Identify which cell holds the provided text, then report its (x, y) central coordinate. 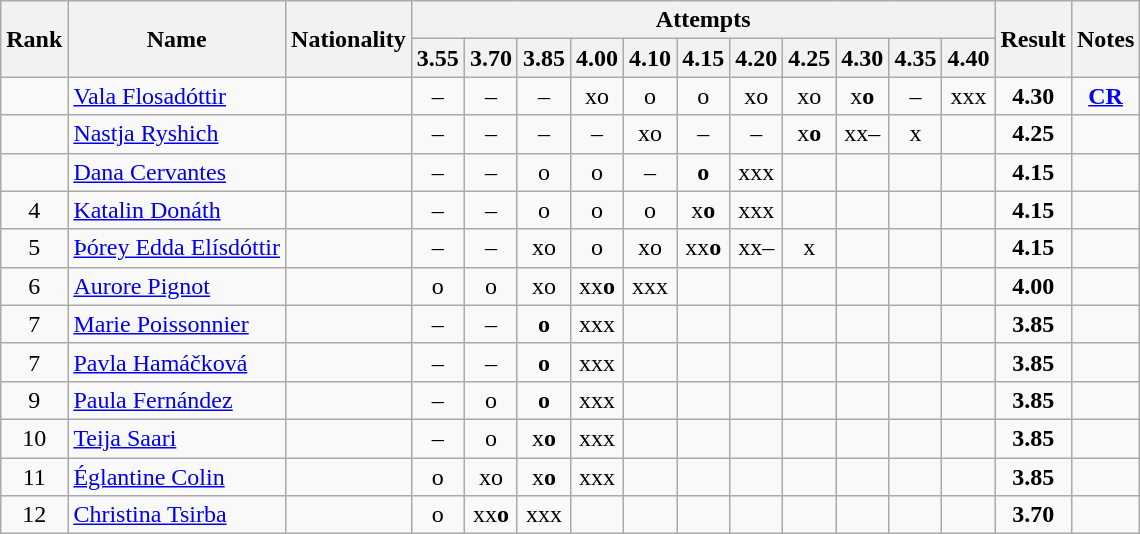
4 (34, 210)
Rank (34, 39)
11 (34, 477)
Teija Saari (177, 438)
Nastja Ryshich (177, 134)
10 (34, 438)
Attempts (703, 20)
Pavla Hamáčková (177, 362)
Katalin Donáth (177, 210)
9 (34, 400)
Dana Cervantes (177, 172)
Þórey Edda Elísdóttir (177, 248)
Christina Tsirba (177, 515)
Notes (1105, 39)
Marie Poissonnier (177, 324)
4.10 (650, 58)
5 (34, 248)
Paula Fernández (177, 400)
Vala Flosadóttir (177, 96)
Nationality (349, 39)
12 (34, 515)
4.40 (968, 58)
Result (1033, 39)
3.55 (438, 58)
6 (34, 286)
Églantine Colin (177, 477)
4.20 (756, 58)
Aurore Pignot (177, 286)
Name (177, 39)
4.35 (916, 58)
CR (1105, 96)
